Detect which cell encompasses the target text, then output its (X, Y) center coordinate. 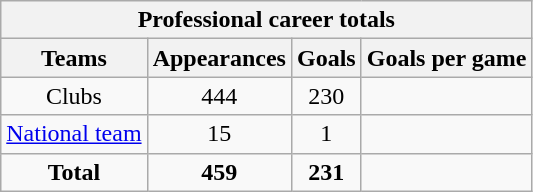
Professional career totals (266, 20)
230 (326, 96)
459 (219, 172)
231 (326, 172)
1 (326, 134)
444 (219, 96)
Appearances (219, 58)
Goals per game (446, 58)
National team (74, 134)
Teams (74, 58)
15 (219, 134)
Goals (326, 58)
Clubs (74, 96)
Total (74, 172)
